Find where the given text appears and provide that cell's center as [X, Y] coordinate. 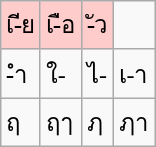
ฤ [21, 122]
-ัว [97, 26]
เ-า [134, 74]
เ-ือ [60, 26]
-ำ [21, 74]
เ-ีย [21, 26]
ใ- [60, 74]
ฦ [97, 122]
ไ- [97, 74]
ฦา [134, 122]
ฤๅ [60, 122]
